Extract the (X, Y) coordinate from the center of the cell holding the provided text.  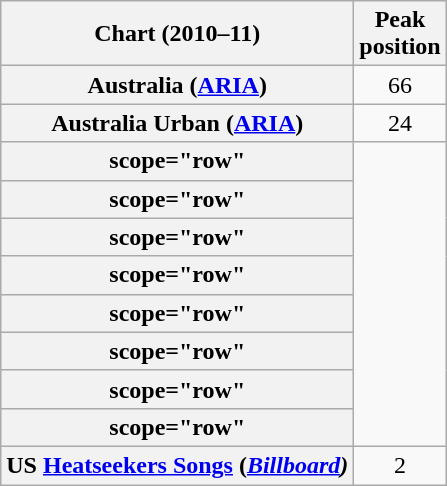
Peakposition (400, 34)
Australia (ARIA) (178, 85)
Australia Urban (ARIA) (178, 123)
US Heatseekers Songs (Billboard) (178, 465)
24 (400, 123)
Chart (2010–11) (178, 34)
2 (400, 465)
66 (400, 85)
